Determine the (X, Y) coordinate at the center of the cell enclosing the given text.  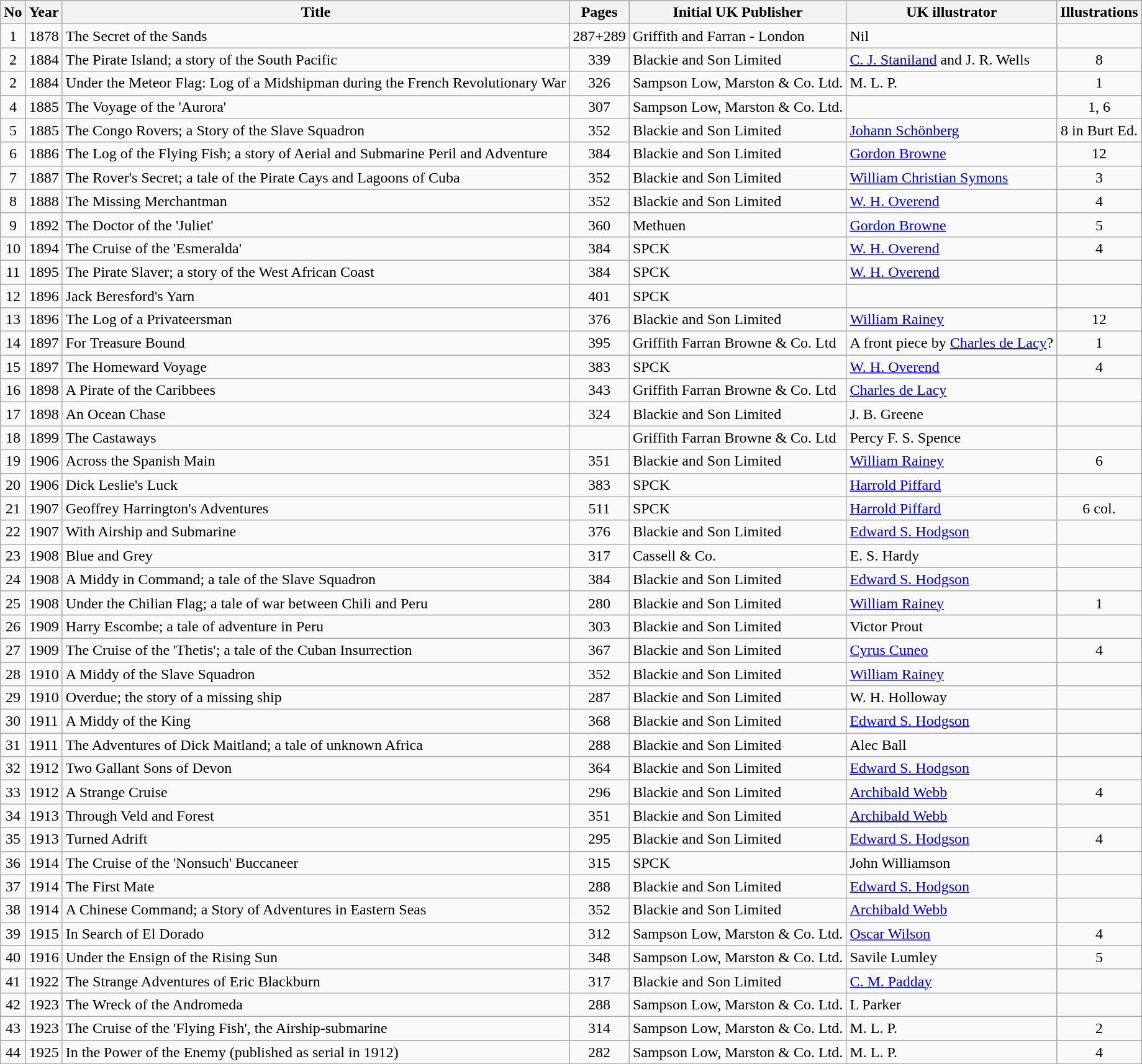
32 (13, 769)
28 (13, 674)
Pages (600, 12)
A Middy of the Slave Squadron (315, 674)
The First Mate (315, 886)
37 (13, 886)
Under the Chilian Flag; a tale of war between Chili and Peru (315, 603)
Across the Spanish Main (315, 461)
295 (600, 839)
10 (13, 248)
In the Power of the Enemy (published as serial in 1912) (315, 1052)
Year (43, 12)
Dick Leslie's Luck (315, 485)
6 col. (1099, 508)
38 (13, 910)
1922 (43, 981)
Turned Adrift (315, 839)
The Castaways (315, 438)
The Log of the Flying Fish; a story of Aerial and Submarine Peril and Adventure (315, 154)
324 (600, 414)
Oscar Wilson (951, 934)
Jack Beresford's Yarn (315, 296)
307 (600, 107)
An Ocean Chase (315, 414)
39 (13, 934)
Methuen (738, 225)
401 (600, 296)
In Search of El Dorado (315, 934)
UK illustrator (951, 12)
25 (13, 603)
7 (13, 178)
A Middy in Command; a tale of the Slave Squadron (315, 579)
Overdue; the story of a missing ship (315, 698)
17 (13, 414)
511 (600, 508)
23 (13, 556)
9 (13, 225)
34 (13, 816)
41 (13, 981)
367 (600, 650)
33 (13, 792)
312 (600, 934)
The Strange Adventures of Eric Blackburn (315, 981)
1895 (43, 272)
24 (13, 579)
1915 (43, 934)
20 (13, 485)
1886 (43, 154)
35 (13, 839)
C. J. Staniland and J. R. Wells (951, 60)
The Cruise of the 'Esmeralda' (315, 248)
C. M. Padday (951, 981)
30 (13, 721)
A front piece by Charles de Lacy? (951, 343)
With Airship and Submarine (315, 532)
343 (600, 390)
395 (600, 343)
The Rover's Secret; a tale of the Pirate Cays and Lagoons of Cuba (315, 178)
W. H. Holloway (951, 698)
Through Veld and Forest (315, 816)
19 (13, 461)
31 (13, 745)
326 (600, 83)
15 (13, 367)
348 (600, 957)
1925 (43, 1052)
Nil (951, 36)
Two Gallant Sons of Devon (315, 769)
Victor Prout (951, 626)
Blue and Grey (315, 556)
J. B. Greene (951, 414)
27 (13, 650)
The Pirate Slaver; a story of the West African Coast (315, 272)
339 (600, 60)
A Chinese Command; a Story of Adventures in Eastern Seas (315, 910)
1894 (43, 248)
1892 (43, 225)
Savile Lumley (951, 957)
The Log of a Privateersman (315, 320)
For Treasure Bound (315, 343)
287+289 (600, 36)
26 (13, 626)
1887 (43, 178)
14 (13, 343)
Under the Meteor Flag: Log of a Midshipman during the French Revolutionary War (315, 83)
1899 (43, 438)
The Adventures of Dick Maitland; a tale of unknown Africa (315, 745)
16 (13, 390)
E. S. Hardy (951, 556)
Geoffrey Harrington's Adventures (315, 508)
A Middy of the King (315, 721)
The Cruise of the 'Flying Fish', the Airship-submarine (315, 1028)
18 (13, 438)
315 (600, 863)
John Williamson (951, 863)
Illustrations (1099, 12)
Cyrus Cuneo (951, 650)
The Pirate Island; a story of the South Pacific (315, 60)
William Christian Symons (951, 178)
Title (315, 12)
360 (600, 225)
280 (600, 603)
282 (600, 1052)
The Wreck of the Andromeda (315, 1004)
The Missing Merchantman (315, 201)
The Cruise of the 'Nonsuch' Buccaneer (315, 863)
303 (600, 626)
The Homeward Voyage (315, 367)
287 (600, 698)
Johann Schönberg (951, 130)
Griffith and Farran - London (738, 36)
L Parker (951, 1004)
Harry Escombe; a tale of adventure in Peru (315, 626)
29 (13, 698)
1888 (43, 201)
22 (13, 532)
A Strange Cruise (315, 792)
42 (13, 1004)
368 (600, 721)
1, 6 (1099, 107)
43 (13, 1028)
314 (600, 1028)
No (13, 12)
40 (13, 957)
1916 (43, 957)
364 (600, 769)
1878 (43, 36)
The Voyage of the 'Aurora' (315, 107)
44 (13, 1052)
Alec Ball (951, 745)
Initial UK Publisher (738, 12)
Cassell & Co. (738, 556)
The Cruise of the 'Thetis'; a tale of the Cuban Insurrection (315, 650)
Under the Ensign of the Rising Sun (315, 957)
A Pirate of the Caribbees (315, 390)
The Doctor of the 'Juliet' (315, 225)
Charles de Lacy (951, 390)
Percy F. S. Spence (951, 438)
The Secret of the Sands (315, 36)
The Congo Rovers; a Story of the Slave Squadron (315, 130)
11 (13, 272)
3 (1099, 178)
36 (13, 863)
8 in Burt Ed. (1099, 130)
296 (600, 792)
21 (13, 508)
13 (13, 320)
